Pinpoint the cell where the given text exists, returning its (x, y) midpoint coordinate. 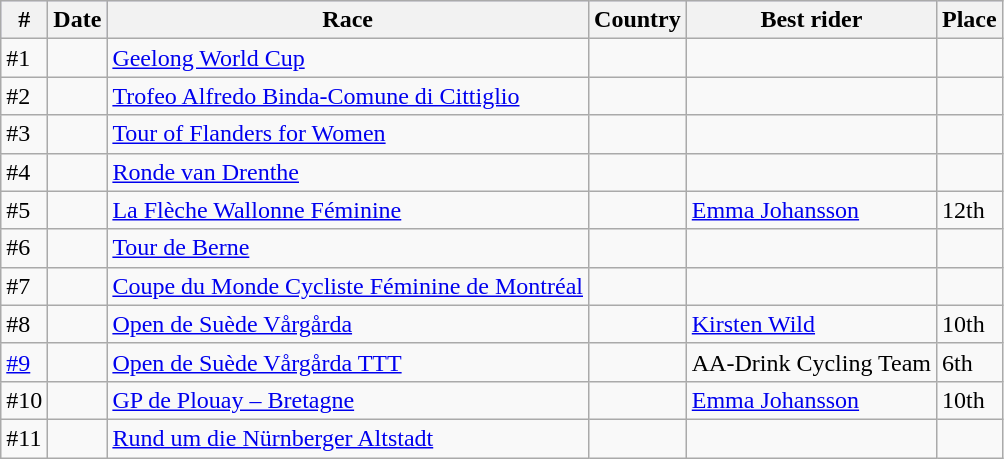
# (24, 20)
Place (969, 20)
La Flèche Wallonne Féminine (348, 210)
#9 (24, 362)
GP de Plouay – Bretagne (348, 400)
#10 (24, 400)
Country (638, 20)
#4 (24, 172)
Open de Suède Vårgårda (348, 324)
#7 (24, 286)
#1 (24, 58)
#11 (24, 438)
#6 (24, 248)
Race (348, 20)
Kirsten Wild (811, 324)
Geelong World Cup (348, 58)
#2 (24, 96)
Coupe du Monde Cycliste Féminine de Montréal (348, 286)
#5 (24, 210)
Tour de Berne (348, 248)
Tour of Flanders for Women (348, 134)
Rund um die Nürnberger Altstadt (348, 438)
Trofeo Alfredo Binda-Comune di Cittiglio (348, 96)
#8 (24, 324)
AA-Drink Cycling Team (811, 362)
Ronde van Drenthe (348, 172)
Date (78, 20)
#3 (24, 134)
12th (969, 210)
Open de Suède Vårgårda TTT (348, 362)
6th (969, 362)
Best rider (811, 20)
